Extract the [X, Y] coordinate from the center of the cell holding the provided text.  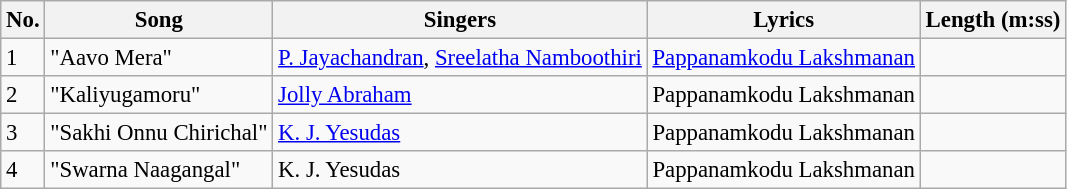
"Sakhi Onnu Chirichal" [159, 133]
Singers [460, 20]
Jolly Abraham [460, 95]
"Swarna Naagangal" [159, 170]
1 [23, 58]
"Kaliyugamoru" [159, 95]
2 [23, 95]
3 [23, 133]
Length (m:ss) [992, 20]
4 [23, 170]
No. [23, 20]
Song [159, 20]
P. Jayachandran, Sreelatha Namboothiri [460, 58]
"Aavo Mera" [159, 58]
Lyrics [784, 20]
